Provide the (x, y) coordinate of the cell's center where the given text is located.  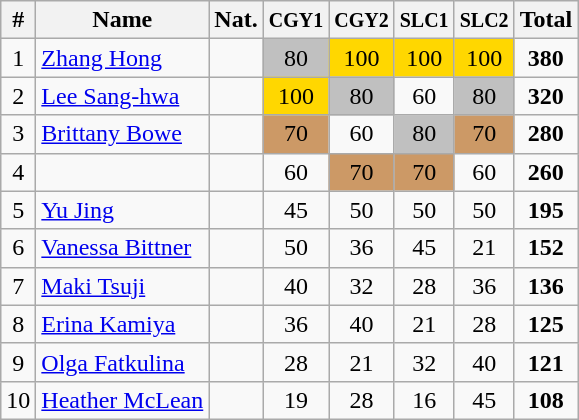
SLC2 (484, 20)
Heather McLean (122, 400)
Lee Sang-hwa (122, 96)
280 (546, 134)
260 (546, 172)
Maki Tsuji (122, 286)
Brittany Bowe (122, 134)
121 (546, 362)
2 (18, 96)
# (18, 20)
108 (546, 400)
6 (18, 248)
Erina Kamiya (122, 324)
16 (424, 400)
8 (18, 324)
195 (546, 210)
10 (18, 400)
CGY2 (362, 20)
380 (546, 58)
Zhang Hong (122, 58)
4 (18, 172)
1 (18, 58)
Yu Jing (122, 210)
7 (18, 286)
9 (18, 362)
3 (18, 134)
152 (546, 248)
Nat. (236, 20)
136 (546, 286)
Name (122, 20)
Total (546, 20)
SLC1 (424, 20)
125 (546, 324)
Olga Fatkulina (122, 362)
320 (546, 96)
19 (296, 400)
5 (18, 210)
Vanessa Bittner (122, 248)
CGY1 (296, 20)
